For the text-containing cell, return its midpoint in [X, Y] coordinate format. 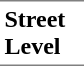
Street Level [42, 33]
